Identify which cell holds the provided text, then report its [X, Y] central coordinate. 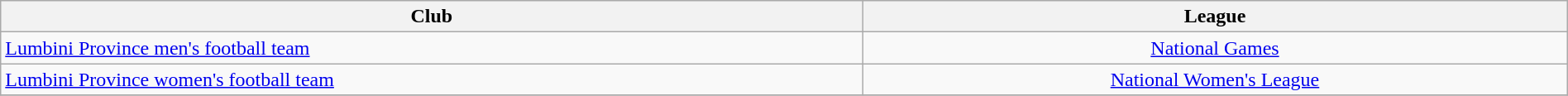
Lumbini Province women's football team [432, 79]
League [1216, 17]
Club [432, 17]
National Women's League [1216, 79]
National Games [1216, 48]
Lumbini Province men's football team [432, 48]
